Output the (x, y) coordinate of the center of the cell containing the given text.  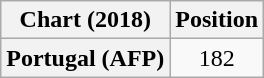
Portugal (AFP) (86, 58)
Position (217, 20)
Chart (2018) (86, 20)
182 (217, 58)
